Capture the cell that displays the provided text and extract its (X, Y) central coordinate. 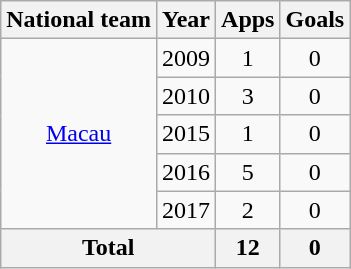
2009 (186, 58)
2017 (186, 210)
2015 (186, 134)
Goals (315, 20)
Total (108, 248)
Macau (79, 134)
5 (248, 172)
3 (248, 96)
National team (79, 20)
Apps (248, 20)
2016 (186, 172)
2 (248, 210)
12 (248, 248)
2010 (186, 96)
Year (186, 20)
